Identify which cell holds the provided text, then report its (X, Y) central coordinate. 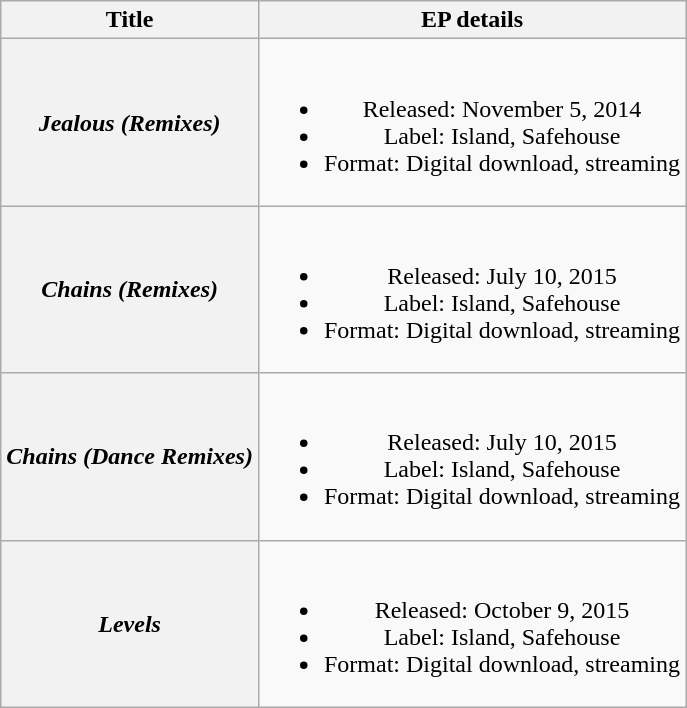
Jealous (Remixes) (130, 122)
Title (130, 20)
Chains (Dance Remixes) (130, 456)
Released: October 9, 2015Label: Island, SafehouseFormat: Digital download, streaming (472, 624)
EP details (472, 20)
Released: November 5, 2014Label: Island, SafehouseFormat: Digital download, streaming (472, 122)
Chains (Remixes) (130, 290)
Levels (130, 624)
